Pinpoint the cell where the given text exists, returning its [X, Y] midpoint coordinate. 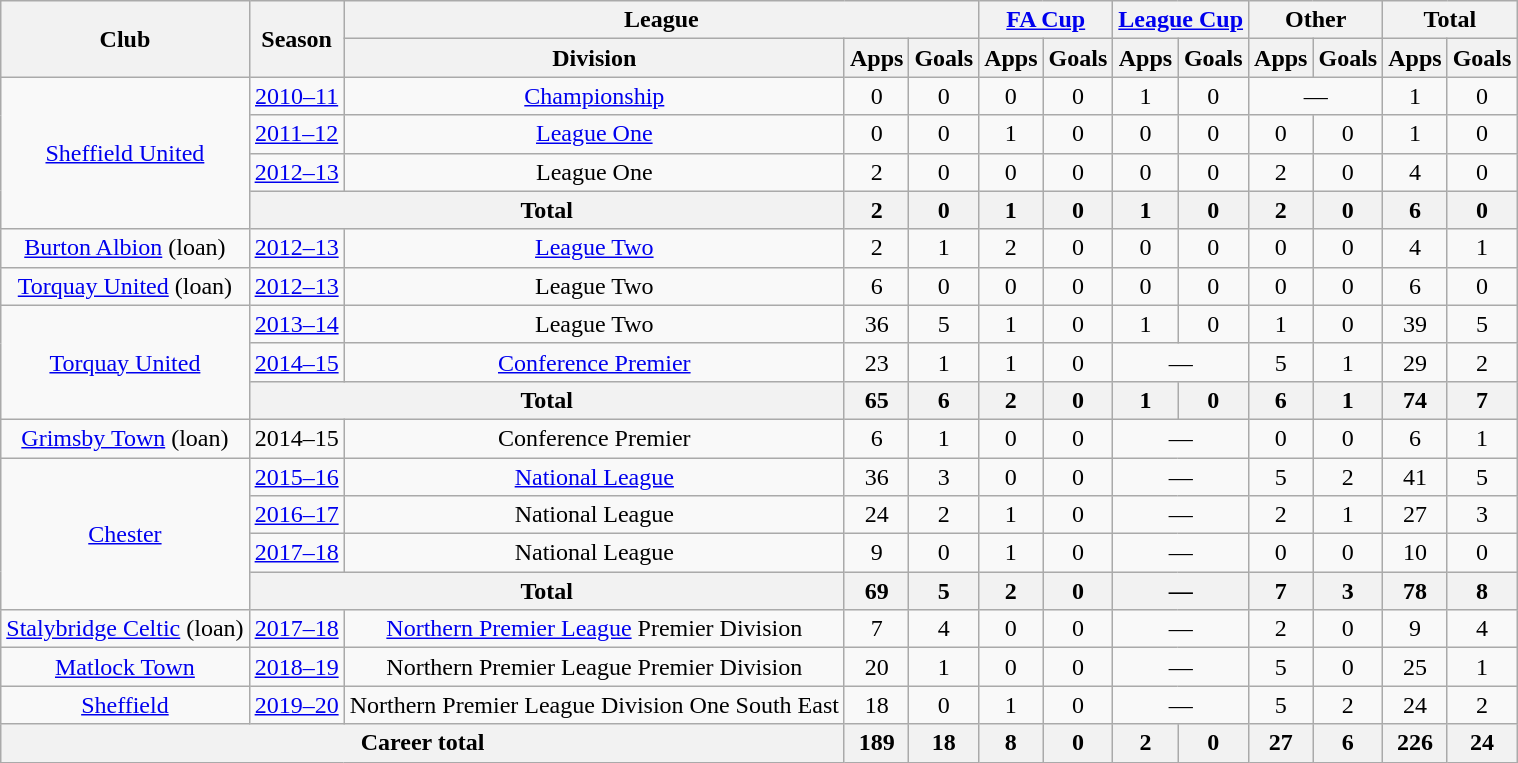
Stalybridge Celtic (loan) [125, 629]
2010–11 [296, 96]
Championship [594, 96]
23 [876, 362]
Season [296, 39]
41 [1415, 477]
Chester [125, 534]
Club [125, 39]
10 [1415, 553]
65 [876, 400]
226 [1415, 743]
25 [1415, 667]
League Cup [1181, 20]
Torquay United [125, 362]
League [661, 20]
2015–16 [296, 477]
Grimsby Town (loan) [125, 438]
Other [1316, 20]
Sheffield [125, 705]
20 [876, 667]
29 [1415, 362]
2019–20 [296, 705]
Division [594, 58]
Career total [423, 743]
Sheffield United [125, 153]
Matlock Town [125, 667]
39 [1415, 324]
189 [876, 743]
FA Cup [1046, 20]
2018–19 [296, 667]
2013–14 [296, 324]
2016–17 [296, 515]
Torquay United (loan) [125, 286]
2011–12 [296, 134]
Burton Albion (loan) [125, 248]
78 [1415, 591]
74 [1415, 400]
69 [876, 591]
Northern Premier League Division One South East [594, 705]
